Output the [x, y] coordinate of the center of the cell containing the given text.  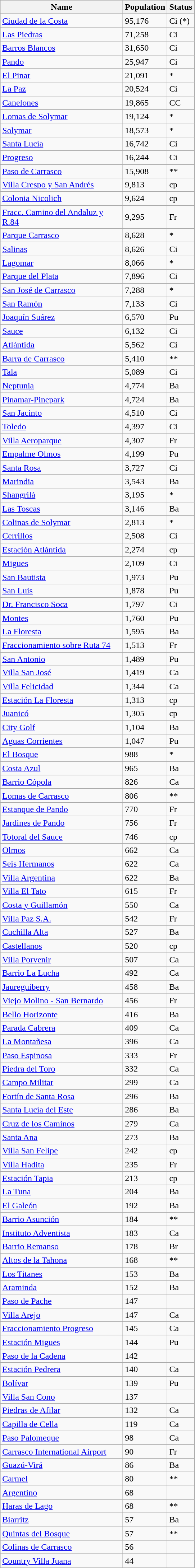
332 [145, 1069]
Villa San Felipe [62, 1151]
507 [145, 960]
25,947 [145, 62]
Villa Porvenir [62, 960]
4,199 [145, 454]
7,288 [145, 290]
286 [145, 1110]
Villa El Tato [62, 891]
Estación Pedrera [62, 1369]
El Pinar [62, 75]
16,742 [145, 144]
Carrasco International Airport [62, 1451]
Br [181, 1246]
296 [145, 1096]
145 [145, 1329]
139 [145, 1383]
Argentino [62, 1492]
1,878 [145, 591]
299 [145, 1083]
Colonia Nicolich [62, 199]
La Montañesa [62, 1041]
Barra de Carrasco [62, 358]
San José de Carrasco [62, 290]
Population [145, 7]
806 [145, 795]
86 [145, 1465]
1,344 [145, 686]
El Galeón [62, 1205]
152 [145, 1288]
Carmel [62, 1479]
132 [145, 1410]
153 [145, 1274]
4,307 [145, 440]
492 [145, 973]
20,524 [145, 89]
Piedras de Afilar [62, 1410]
396 [145, 1041]
Santa Ana [62, 1137]
Bello Horizonte [62, 1014]
Jaureguiberry [62, 987]
Name [62, 7]
1,313 [145, 700]
Barrio Remanso [62, 1246]
1,797 [145, 604]
Villa Felicidad [62, 686]
204 [145, 1192]
142 [145, 1356]
456 [145, 1000]
1,595 [145, 632]
Villa Hadita [62, 1165]
90 [145, 1451]
826 [145, 782]
El Bosque [62, 755]
542 [145, 919]
6,132 [145, 331]
Salinas [62, 249]
Quintas del Bosque [62, 1534]
Cruz de los Caminos [62, 1124]
8,628 [145, 235]
56 [145, 1547]
Marindia [62, 481]
Lomas de Carrasco [62, 795]
8,066 [145, 263]
Ciudad de la Costa [62, 21]
Dr. Francisco Soca [62, 604]
178 [145, 1246]
Seis Hermanos [62, 864]
Costa Azul [62, 768]
Villa Arejo [62, 1315]
4,510 [145, 413]
5,089 [145, 372]
Haras de Lago [62, 1506]
Atlántida [62, 345]
19,865 [145, 103]
140 [145, 1369]
Lagomar [62, 263]
Paso Palomeque [62, 1438]
Tala [62, 372]
Shangrilá [62, 495]
1,513 [145, 645]
Estación Migues [62, 1342]
965 [145, 768]
Fraccionamiento sobre Ruta 74 [62, 645]
137 [145, 1397]
Neptunia [62, 386]
2,109 [145, 563]
98 [145, 1438]
1,419 [145, 673]
1,973 [145, 577]
279 [145, 1124]
Villa San José [62, 673]
44 [145, 1561]
2,508 [145, 536]
1,305 [145, 714]
615 [145, 891]
Estación Atlántida [62, 550]
Los Titanes [62, 1274]
Parada Cabrera [62, 1028]
4,724 [145, 400]
5,410 [145, 358]
Estanque de Pando [62, 809]
Estación Tapia [62, 1178]
7,896 [145, 276]
9,624 [145, 199]
Pando [62, 62]
80 [145, 1479]
Totoral del Sauce [62, 837]
Barrio Asunción [62, 1219]
520 [145, 946]
City Golf [62, 727]
4,774 [145, 386]
San Jacinto [62, 413]
18,573 [145, 130]
Villa Argentina [62, 878]
1,047 [145, 741]
Guazú-Virá [62, 1465]
San Antonio [62, 659]
Jardines de Pando [62, 823]
3,727 [145, 468]
Piedra del Toro [62, 1069]
71,258 [145, 34]
527 [145, 932]
Las Piedras [62, 34]
Colinas de Solymar [62, 522]
Colinas de Carrasco [62, 1547]
Estación La Floresta [62, 700]
Country Villa Juana [62, 1561]
184 [145, 1219]
19,124 [145, 116]
3,146 [145, 509]
95,176 [145, 21]
6,570 [145, 317]
Biarritz [62, 1520]
235 [145, 1165]
31,650 [145, 48]
Parque del Plata [62, 276]
Campo Militar [62, 1083]
988 [145, 755]
Capilla de Cella [62, 1424]
Castellanos [62, 946]
119 [145, 1424]
409 [145, 1028]
Costa y Guillamón [62, 905]
Cuchilla Alta [62, 932]
Barrio La Lucha [62, 973]
416 [145, 1014]
192 [145, 1205]
San Ramón [62, 304]
2,274 [145, 550]
1,104 [145, 727]
2,813 [145, 522]
16,244 [145, 157]
5,562 [145, 345]
770 [145, 809]
La Paz [62, 89]
Instituto Adventista [62, 1233]
Paso Espinosa [62, 1055]
273 [145, 1137]
Cerrillos [62, 536]
Altos de la Tahona [62, 1260]
Sauce [62, 331]
Status [181, 7]
Juanicó [62, 714]
Joaquín Suárez [62, 317]
Paso de Carrasco [62, 171]
756 [145, 823]
Lomas de Solymar [62, 116]
Santa Lucía del Este [62, 1110]
La Floresta [62, 632]
3,543 [145, 481]
458 [145, 987]
Migues [62, 563]
550 [145, 905]
21,091 [145, 75]
Paso de la Cadena [62, 1356]
Fraccionamiento Progreso [62, 1329]
San Luis [62, 591]
4,397 [145, 427]
15,908 [145, 171]
Santa Rosa [62, 468]
8,626 [145, 249]
333 [145, 1055]
Olmos [62, 850]
213 [145, 1178]
Bolívar [62, 1383]
144 [145, 1342]
7,133 [145, 304]
Canelones [62, 103]
CC [181, 103]
Pinamar-Pinepark [62, 400]
Toledo [62, 427]
Montes [62, 618]
Villa Aeroparque [62, 440]
Santa Lucía [62, 144]
Paso de Pache [62, 1301]
Araminda [62, 1288]
9,295 [145, 217]
1,760 [145, 618]
Solymar [62, 130]
Barrio Cópola [62, 782]
Aguas Corrientes [62, 741]
746 [145, 837]
183 [145, 1233]
168 [145, 1260]
La Tuna [62, 1192]
Villa San Cono [62, 1397]
242 [145, 1151]
1,489 [145, 659]
Las Toscas [62, 509]
9,813 [145, 185]
Empalme Olmos [62, 454]
Parque Carrasco [62, 235]
3,195 [145, 495]
662 [145, 850]
Fortín de Santa Rosa [62, 1096]
Viejo Molino - San Bernardo [62, 1000]
Progreso [62, 157]
Villa Paz S.A. [62, 919]
Barros Blancos [62, 48]
San Bautista [62, 577]
Villa Crespo y San Andrés [62, 185]
Ci (*) [181, 21]
Fracc. Camino del Andaluz y R.84 [62, 217]
